Determine the [X, Y] coordinate at the center of the cell enclosing the given text.  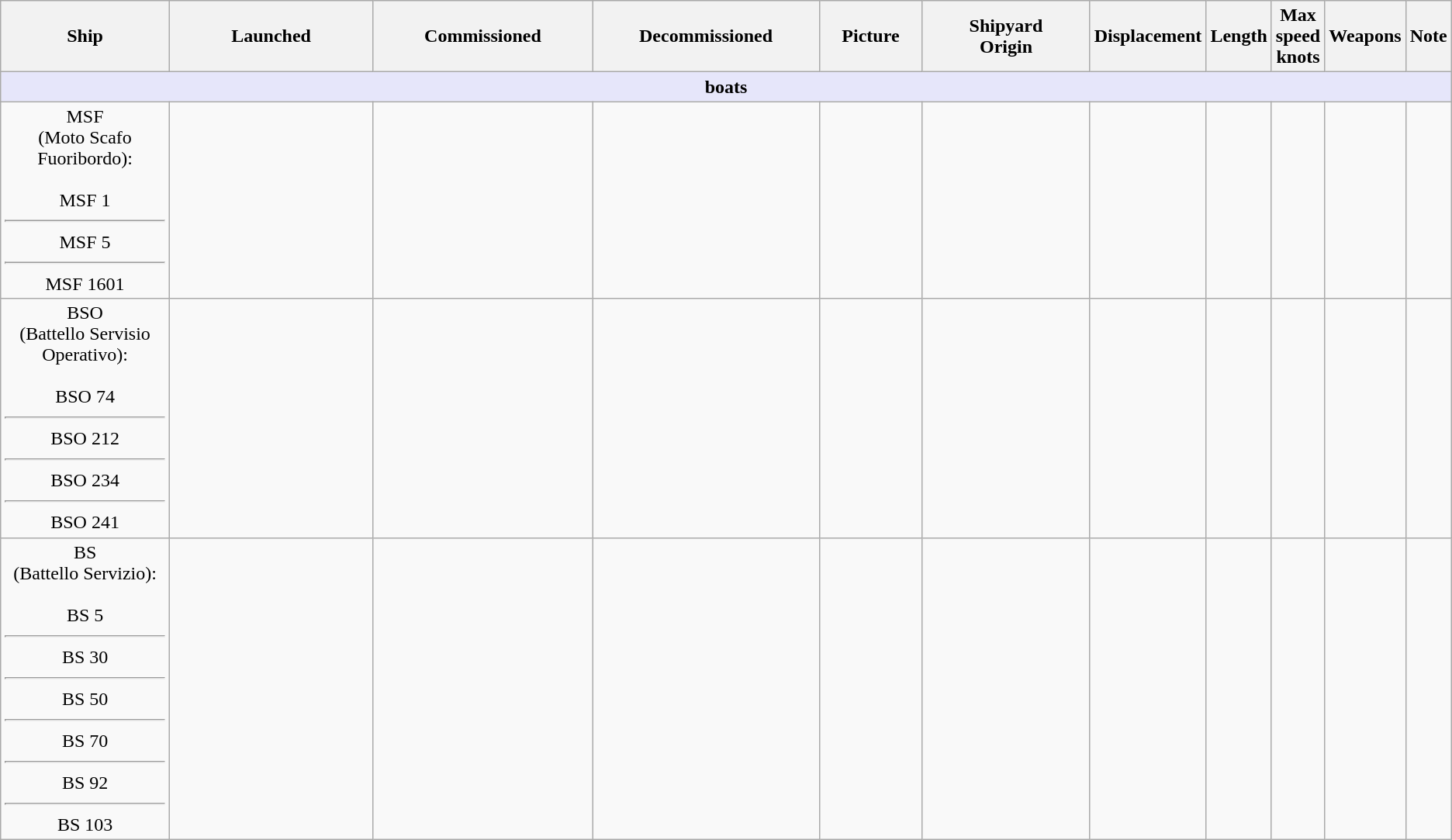
Launched [271, 36]
BS(Battello Servizio):BS 5BS 30BS 50BS 70BS 92BS 103 [85, 689]
Maxspeedknots [1298, 36]
Decommissioned [706, 36]
Length [1239, 36]
MSF(Moto Scafo Fuoribordo):MSF 1MSF 5MSF 1601 [85, 200]
Picture [870, 36]
Commissioned [482, 36]
boats [726, 87]
Ship [85, 36]
Note [1429, 36]
BSO(Battello Servisio Operativo):BSO 74BSO 212BSO 234BSO 241 [85, 418]
Weapons [1365, 36]
ShipyardOrigin [1006, 36]
Displacement [1148, 36]
